Return the (X, Y) coordinate for the center point of the cell that contains the specified text.  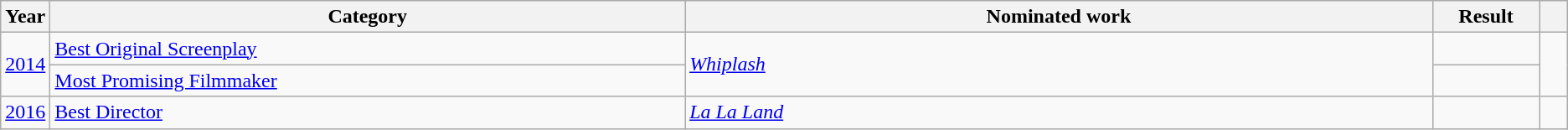
La La Land (1059, 112)
Best Original Screenplay (368, 49)
Best Director (368, 112)
Nominated work (1059, 17)
2014 (25, 65)
Whiplash (1059, 65)
Category (368, 17)
Year (25, 17)
Result (1486, 17)
Most Promising Filmmaker (368, 81)
2016 (25, 112)
